Search for the cell housing the specified text and yield its [x, y] center coordinate. 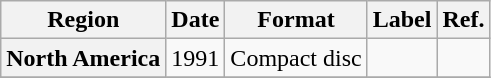
Label [402, 20]
Format [296, 20]
Date [196, 20]
1991 [196, 58]
Compact disc [296, 58]
Region [84, 20]
Ref. [464, 20]
North America [84, 58]
